From the cell containing the given text, extract its center point as [x, y] coordinate. 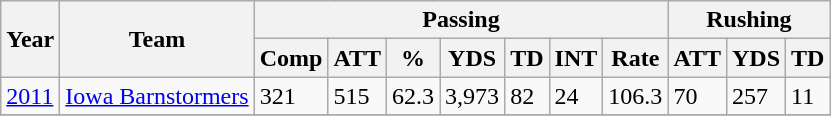
62.3 [414, 96]
INT [576, 58]
321 [291, 96]
515 [358, 96]
Team [157, 39]
Comp [291, 58]
Year [30, 39]
% [414, 58]
Iowa Barnstormers [157, 96]
Passing [461, 20]
3,973 [472, 96]
Rate [636, 58]
24 [576, 96]
257 [756, 96]
2011 [30, 96]
11 [808, 96]
Rushing [749, 20]
82 [527, 96]
70 [698, 96]
106.3 [636, 96]
